Pinpoint the cell where the given text exists, returning its (x, y) midpoint coordinate. 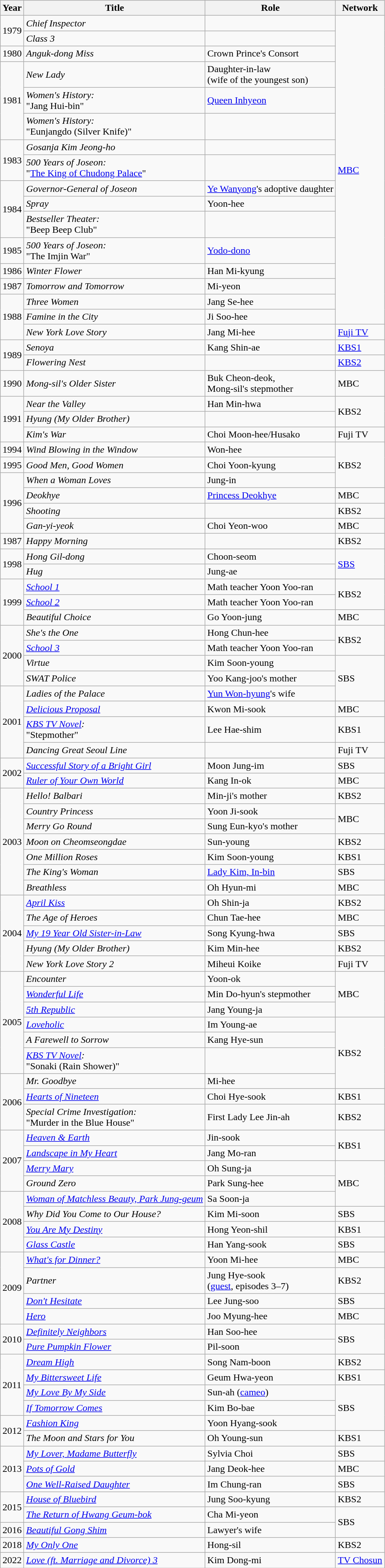
My Bittersweet Life (114, 1377)
Successful Story of a Bright Girl (114, 766)
Han Mi-kyung (271, 271)
Tomorrow and Tomorrow (114, 286)
Gan-yi-yeok (114, 526)
The Age of Heroes (114, 918)
Miheui Koike (271, 963)
Senoya (114, 347)
2009 (12, 1288)
Role (271, 8)
Jung Soo-kyung (271, 1499)
Encounter (114, 979)
Crown Prince's Consort (271, 54)
Special Crime Investigation:"Murder in the Blue House" (114, 1117)
1988 (12, 317)
1991 (12, 419)
Han Min-hwa (271, 404)
2012 (12, 1431)
Daughter-in-law (wife of the youngest son) (271, 75)
Cha Mi-yeon (271, 1514)
Yoo Kang-joo's mother (271, 678)
Spray (114, 204)
Han Soo-hee (271, 1332)
Lady Kim, In-bin (271, 872)
2018 (12, 1545)
Pure Pumpkin Flower (114, 1347)
Lee Jung-soo (271, 1301)
Ladies of the Palace (114, 693)
When a Woman Loves (114, 480)
First Lady Lee Jin-ah (271, 1117)
1995 (12, 465)
Choi Moon-hee/Husako (271, 434)
Sung Eun-kyo's mother (271, 826)
Moon Jung-im (271, 766)
Kwon Mi-sook (271, 709)
Jang Mo-ran (271, 1153)
Ji Soo-hee (271, 317)
1983 (12, 160)
1996 (12, 503)
Kang Shin-ae (271, 347)
2011 (12, 1385)
1994 (12, 449)
1999 (12, 602)
Three Women (114, 302)
2015 (12, 1507)
Joo Myung-hee (271, 1316)
Oh Young-sun (271, 1438)
What's for Dinner? (114, 1260)
Jang Young-ja (271, 1009)
Kim Mi-soon (271, 1214)
Near the Valley (114, 404)
New Lady (114, 75)
Moon on Cheomseongdae (114, 842)
Lawyer's wife (271, 1530)
Shooting (114, 511)
New York Love Story 2 (114, 963)
Wonderful Life (114, 994)
2013 (12, 1469)
Hug (114, 572)
Jin-sook (271, 1138)
Kim's War (114, 434)
Good Men, Good Women (114, 465)
Lee Hae-shim (271, 729)
Yoon-hee (271, 204)
500 Years of Joseon:"The King of Chudong Palace" (114, 167)
2000 (12, 655)
Oh Hyun-mi (271, 887)
Anguk-dong Miss (114, 54)
Geum Hwa-yeon (271, 1377)
My Love By My Side (114, 1393)
Sun-young (271, 842)
Happy Morning (114, 541)
Mr. Goodbye (114, 1081)
KBS TV Novel:"Sonaki (Rain Shower)" (114, 1061)
2010 (12, 1339)
Hong-sil (271, 1545)
Class 3 (114, 38)
2001 (12, 722)
Chun Tae-hee (271, 918)
Choi Hye-sook (271, 1096)
Pots of Gold (114, 1469)
Famine in the City (114, 317)
Im Chung-ran (271, 1484)
Governor-General of Joseon (114, 188)
2016 (12, 1530)
Mi-yeon (271, 286)
Min-ji's mother (271, 796)
1998 (12, 564)
If Tomorrow Comes (114, 1408)
Pil-soon (271, 1347)
1979 (12, 31)
Yoon Mi-hee (271, 1260)
Yoon-ok (271, 979)
Jung Hye-sook (guest, episodes 3–7) (271, 1280)
Mong-sil's Older Sister (114, 383)
2003 (12, 842)
Jang Mi-hee (271, 332)
Flowering Nest (114, 363)
Network (360, 8)
Hello! Balbari (114, 796)
Virtue (114, 663)
Ye Wanyong's adoptive daughter (271, 188)
Im Young-ae (271, 1025)
Ruler of Your Own World (114, 781)
The Moon and Stars for You (114, 1438)
She's the One (114, 633)
Beautiful Choice (114, 617)
The Return of Hwang Geum-bok (114, 1514)
2005 (12, 1022)
Min Do-hyun's stepmother (271, 994)
Oh Shin-ja (271, 903)
Princess Deokhye (271, 495)
Breathless (114, 887)
The King's Woman (114, 872)
Kang In-ok (271, 781)
Women's History:"Eunjangdo (Silver Knife)" (114, 127)
Merry Mary (114, 1168)
Glass Castle (114, 1244)
Country Princess (114, 811)
Merry Go Round (114, 826)
2004 (12, 933)
Partner (114, 1280)
Definitely Neighbors (114, 1332)
1985 (12, 250)
Sun-ah (cameo) (271, 1393)
Woman of Matchless Beauty, Park Jung-geum (114, 1199)
Jang Se-hee (271, 302)
Oh Sung-ja (271, 1168)
1980 (12, 54)
Year (12, 8)
Women's History:"Jang Hui-bin" (114, 100)
TV Chosun (360, 1560)
Sylvia Choi (271, 1453)
SWAT Police (114, 678)
Won-hee (271, 449)
Kim Bo-bae (271, 1408)
Park Sung-hee (271, 1183)
Mi-hee (271, 1081)
One Well-Raised Daughter (114, 1484)
Kim Dong-mi (271, 1560)
Landscape in My Heart (114, 1153)
Yoon Hyang-sook (271, 1423)
5th Republic (114, 1009)
Hearts of Nineteen (114, 1096)
Delicious Proposal (114, 709)
Dream High (114, 1362)
Buk Cheon-deok, Mong-sil's stepmother (271, 383)
Queen Inhyeon (271, 100)
House of Bluebird (114, 1499)
Go Yoon-jung (271, 617)
2022 (12, 1560)
Winter Flower (114, 271)
KBS TV Novel:"Stepmother" (114, 729)
Choi Yoon-kyung (271, 465)
Yodo-dono (271, 250)
Hong Gil-dong (114, 556)
500 Years of Joseon:"The Imjin War" (114, 250)
Ground Zero (114, 1183)
Love (ft. Marriage and Divorce) 3 (114, 1560)
Wind Blowing in the Window (114, 449)
Han Yang-sook (271, 1244)
1990 (12, 383)
Title (114, 8)
Why Did You Come to Our House? (114, 1214)
A Farewell to Sorrow (114, 1040)
Gosanja Kim Jeong-ho (114, 147)
Kim Min-hee (271, 948)
Choon-seom (271, 556)
Hero (114, 1316)
My Only One (114, 1545)
Bestseller Theater:"Beep Beep Club" (114, 224)
Song Kyung-hwa (271, 933)
You Are My Destiny (114, 1229)
Jang Deok-hee (271, 1469)
School 1 (114, 587)
School 3 (114, 648)
1981 (12, 100)
New York Love Story (114, 332)
School 2 (114, 602)
2002 (12, 773)
Beautiful Gong Shim (114, 1530)
2008 (12, 1221)
Jung-in (271, 480)
April Kiss (114, 903)
Song Nam-boon (271, 1362)
Heaven & Earth (114, 1138)
1986 (12, 271)
Choi Yeon-woo (271, 526)
One Million Roses (114, 857)
1989 (12, 355)
Hong Chun-hee (271, 633)
Fashion King (114, 1423)
My Lover, Madame Butterfly (114, 1453)
Yun Won-hyung's wife (271, 693)
Loveholic (114, 1025)
My 19 Year Old Sister-in-Law (114, 933)
Jung-ae (271, 572)
1984 (12, 209)
2006 (12, 1102)
Hong Yeon-shil (271, 1229)
Yoon Ji-sook (271, 811)
2007 (12, 1161)
Chief Inspector (114, 23)
Sa Soon-ja (271, 1199)
Don't Hesitate (114, 1301)
Kang Hye-sun (271, 1040)
Dancing Great Seoul Line (114, 750)
Deokhye (114, 495)
